Determine the (X, Y) coordinate at the center of the cell enclosing the given text.  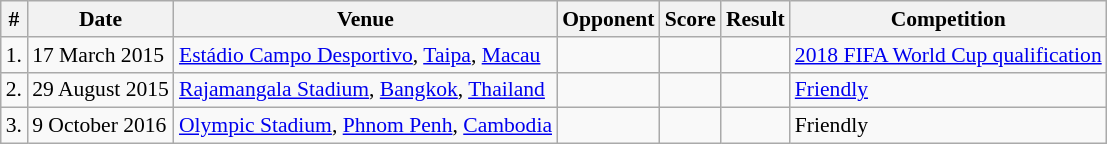
9 October 2016 (100, 126)
1. (14, 55)
Rajamangala Stadium, Bangkok, Thailand (366, 90)
Estádio Campo Desportivo, Taipa, Macau (366, 55)
Opponent (608, 19)
# (14, 19)
2018 FIFA World Cup qualification (948, 55)
Competition (948, 19)
2. (14, 90)
29 August 2015 (100, 90)
Venue (366, 19)
Olympic Stadium, Phnom Penh, Cambodia (366, 126)
3. (14, 126)
Result (756, 19)
17 March 2015 (100, 55)
Score (690, 19)
Date (100, 19)
